Capture the cell that displays the provided text and extract its [X, Y] central coordinate. 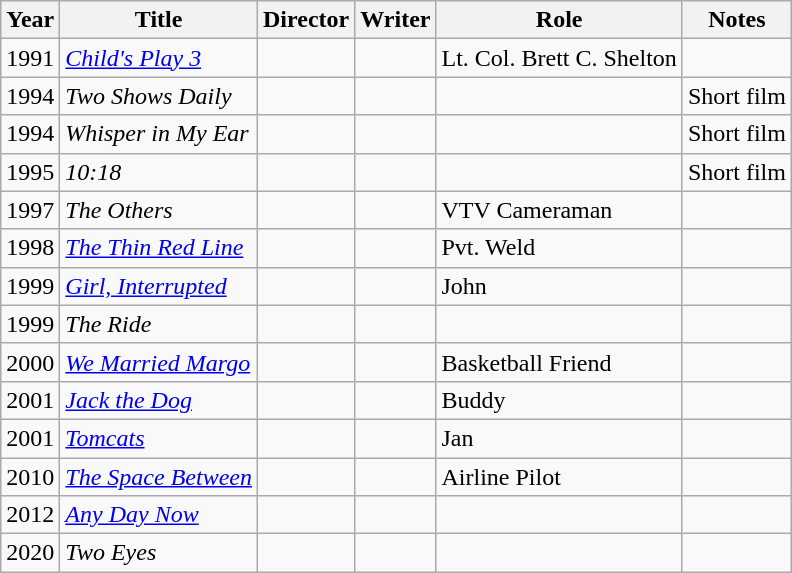
Notes [736, 20]
Year [30, 20]
The Thin Red Line [159, 248]
2010 [30, 477]
Two Eyes [159, 553]
Child's Play 3 [159, 58]
Tomcats [159, 438]
Title [159, 20]
John [559, 286]
Pvt. Weld [559, 248]
Two Shows Daily [159, 96]
Buddy [559, 400]
Jan [559, 438]
Girl, Interrupted [159, 286]
Lt. Col. Brett C. Shelton [559, 58]
Whisper in My Ear [159, 134]
Role [559, 20]
10:18 [159, 172]
We Married Margo [159, 362]
The Space Between [159, 477]
VTV Cameraman [559, 210]
1997 [30, 210]
Director [306, 20]
Basketball Friend [559, 362]
Any Day Now [159, 515]
1991 [30, 58]
The Others [159, 210]
2000 [30, 362]
Airline Pilot [559, 477]
The Ride [159, 324]
Writer [396, 20]
2012 [30, 515]
Jack the Dog [159, 400]
1995 [30, 172]
1998 [30, 248]
2020 [30, 553]
